Capture the cell that displays the provided text and extract its [X, Y] central coordinate. 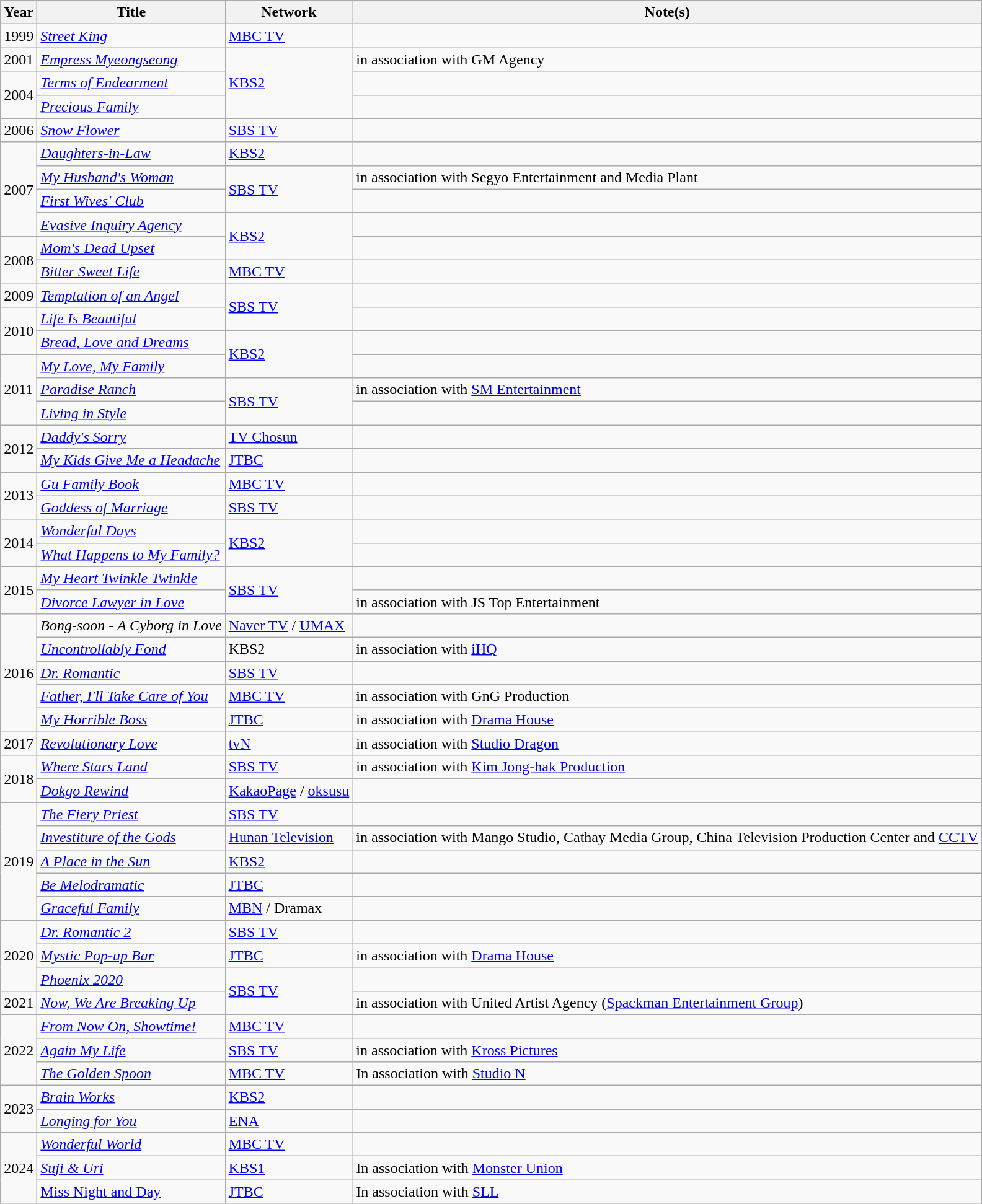
Evasive Inquiry Agency [131, 224]
Graceful Family [131, 908]
KakaoPage / oksusu [289, 791]
Hunan Television [289, 838]
Precious Family [131, 107]
Snow Flower [131, 130]
Network [289, 12]
Note(s) [667, 12]
Uncontrollably Fond [131, 649]
Daddy's Sorry [131, 437]
2021 [19, 1003]
Where Stars Land [131, 767]
2012 [19, 449]
Be Melodramatic [131, 885]
in association with Kim Jong-hak Production [667, 767]
Wonderful Days [131, 531]
The Golden Spoon [131, 1074]
Now, We Are Breaking Up [131, 1003]
2004 [19, 95]
Goddess of Marriage [131, 508]
Dr. Romantic 2 [131, 932]
Paradise Ranch [131, 390]
Year [19, 12]
2006 [19, 130]
My Love, My Family [131, 366]
Phoenix 2020 [131, 979]
in association with Segyo Entertainment and Media Plant [667, 177]
2023 [19, 1109]
2019 [19, 861]
1999 [19, 36]
First Wives' Club [131, 201]
Bitter Sweet Life [131, 271]
2007 [19, 189]
Dr. Romantic [131, 672]
2010 [19, 331]
Life Is Beautiful [131, 319]
Living in Style [131, 413]
Bong-soon - A Cyborg in Love [131, 625]
Suji & Uri [131, 1168]
Father, I'll Take Care of You [131, 696]
Gu Family Book [131, 484]
2014 [19, 543]
From Now On, Showtime! [131, 1026]
My Horrible Boss [131, 720]
KBS1 [289, 1168]
in association with SM Entertainment [667, 390]
In association with SLL [667, 1192]
ENA [289, 1121]
Title [131, 12]
in association with United Artist Agency (Spackman Entertainment Group) [667, 1003]
2015 [19, 590]
in association with Kross Pictures [667, 1050]
Divorce Lawyer in Love [131, 602]
in association with iHQ [667, 649]
Daughters-in-Law [131, 154]
The Fiery Priest [131, 814]
Terms of Endearment [131, 83]
MBN / Dramax [289, 908]
Miss Night and Day [131, 1192]
A Place in the Sun [131, 861]
Bread, Love and Dreams [131, 343]
Street King [131, 36]
Longing for You [131, 1121]
My Kids Give Me a Headache [131, 460]
2001 [19, 59]
2022 [19, 1050]
Investiture of the Gods [131, 838]
in association with Studio Dragon [667, 744]
Naver TV / UMAX [289, 625]
In association with Monster Union [667, 1168]
in association with GnG Production [667, 696]
Again My Life [131, 1050]
2024 [19, 1168]
tvN [289, 744]
2018 [19, 779]
Wonderful World [131, 1145]
2016 [19, 672]
in association with Mango Studio, Cathay Media Group, China Television Production Center and CCTV [667, 838]
What Happens to My Family? [131, 555]
in association with GM Agency [667, 59]
TV Chosun [289, 437]
2013 [19, 496]
2009 [19, 296]
2020 [19, 956]
2017 [19, 744]
Temptation of an Angel [131, 296]
My Heart Twinkle Twinkle [131, 578]
in association with JS Top Entertainment [667, 602]
Revolutionary Love [131, 744]
Empress Myeongseong [131, 59]
In association with Studio N [667, 1074]
Mom's Dead Upset [131, 248]
Mystic Pop-up Bar [131, 956]
Dokgo Rewind [131, 791]
2008 [19, 260]
Brain Works [131, 1097]
My Husband's Woman [131, 177]
2011 [19, 390]
